For the text-containing cell, return its midpoint in (X, Y) coordinate format. 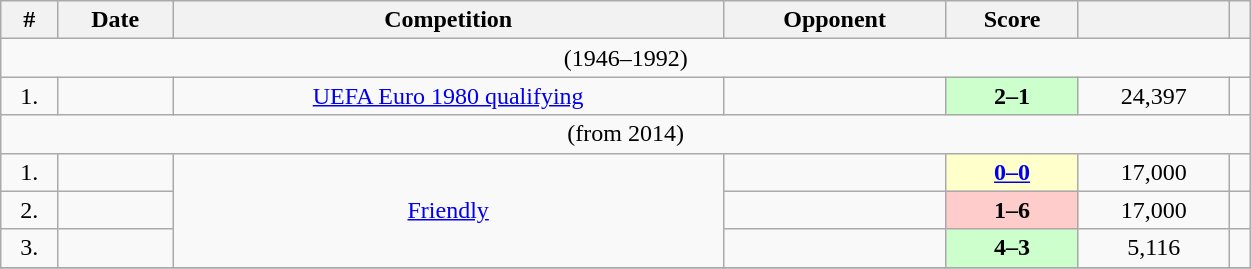
2. (30, 210)
(1946–1992) (626, 58)
UEFA Euro 1980 qualifying (448, 96)
Competition (448, 20)
24,397 (1154, 96)
Score (1012, 20)
Date (116, 20)
3. (30, 248)
(from 2014) (626, 134)
Friendly (448, 210)
4–3 (1012, 248)
# (30, 20)
Opponent (835, 20)
5,116 (1154, 248)
0–0 (1012, 172)
1–6 (1012, 210)
2–1 (1012, 96)
